Locate the cell with the specified text and output its (x, y) center coordinate. 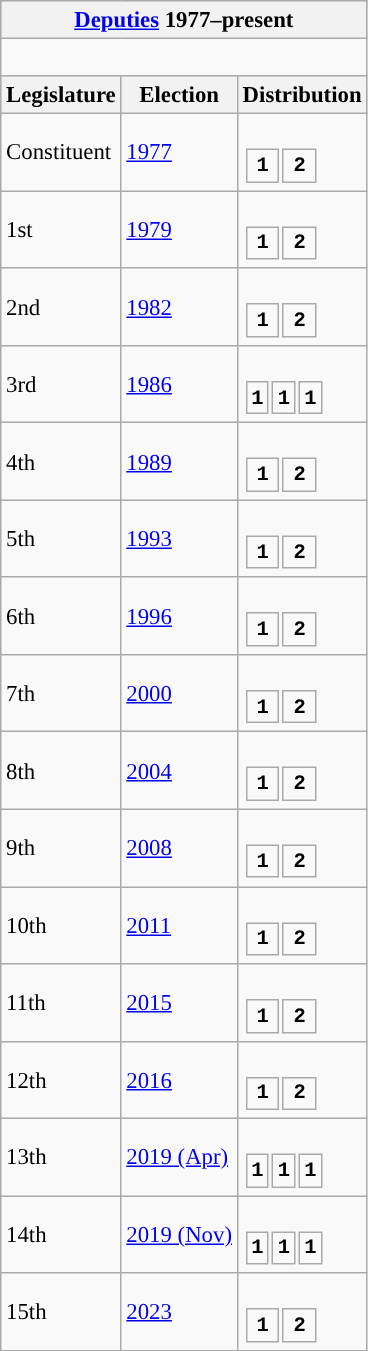
2019 (Nov) (179, 1234)
13th (61, 1158)
2016 (179, 1080)
4th (61, 462)
Election (179, 95)
6th (61, 616)
10th (61, 926)
8th (61, 770)
2004 (179, 770)
2008 (179, 848)
15th (61, 1312)
11th (61, 1002)
1982 (179, 306)
14th (61, 1234)
5th (61, 538)
Legislature (61, 95)
1st (61, 230)
12th (61, 1080)
1989 (179, 462)
2023 (179, 1312)
1977 (179, 152)
Distribution (302, 95)
2015 (179, 1002)
1996 (179, 616)
9th (61, 848)
2019 (Apr) (179, 1158)
2011 (179, 926)
7th (61, 694)
3rd (61, 384)
1979 (179, 230)
Deputies 1977–present (184, 20)
2nd (61, 306)
1993 (179, 538)
Constituent (61, 152)
1986 (179, 384)
2000 (179, 694)
